Determine the [X, Y] coordinate at the center of the cell enclosing the given text.  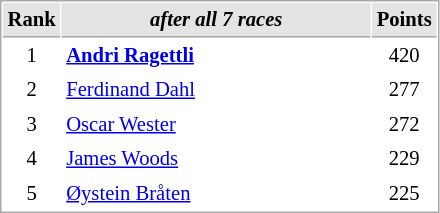
5 [32, 194]
1 [32, 56]
272 [404, 124]
Oscar Wester [216, 124]
Andri Ragettli [216, 56]
3 [32, 124]
225 [404, 194]
277 [404, 90]
Øystein Bråten [216, 194]
Ferdinand Dahl [216, 90]
4 [32, 158]
229 [404, 158]
Points [404, 20]
420 [404, 56]
James Woods [216, 158]
2 [32, 90]
after all 7 races [216, 20]
Rank [32, 20]
